Scan for the cell matching the given text and deliver its [X, Y] coordinate at center. 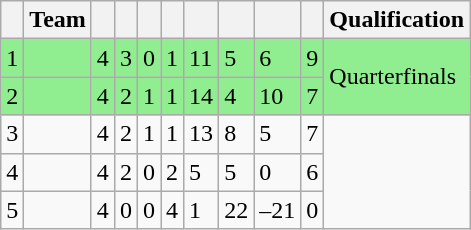
–21 [278, 210]
14 [202, 96]
Team [58, 20]
13 [202, 134]
Quarterfinals [397, 77]
Qualification [397, 20]
10 [278, 96]
22 [236, 210]
9 [312, 58]
11 [202, 58]
8 [236, 134]
